Provide the (x, y) coordinate of the cell's center where the given text is located.  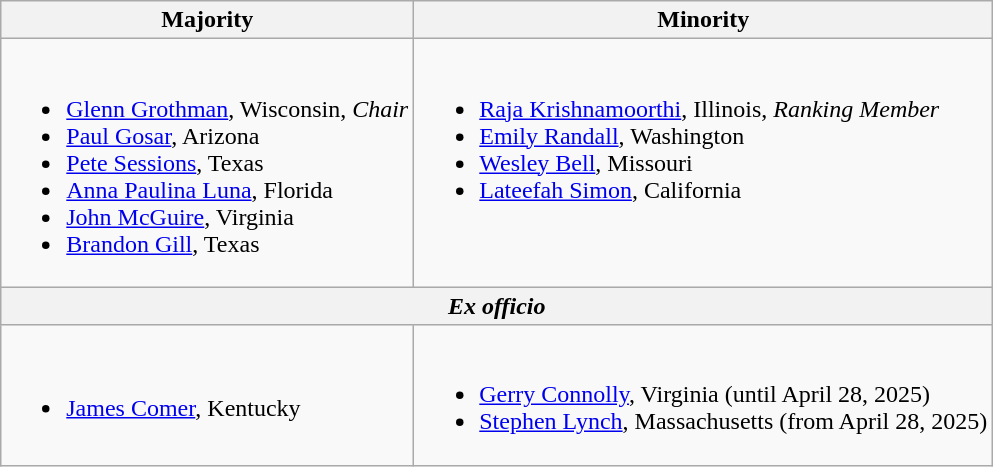
James Comer, Kentucky (208, 395)
Glenn Grothman, Wisconsin, ChairPaul Gosar, ArizonaPete Sessions, TexasAnna Paulina Luna, FloridaJohn McGuire, VirginiaBrandon Gill, Texas (208, 163)
Raja Krishnamoorthi, Illinois, Ranking MemberEmily Randall, WashingtonWesley Bell, MissouriLateefah Simon, California (704, 163)
Ex officio (497, 306)
Minority (704, 20)
Majority (208, 20)
Gerry Connolly, Virginia (until April 28, 2025)Stephen Lynch, Massachusetts (from April 28, 2025) (704, 395)
